Find where the given text appears and provide that cell's center as [X, Y] coordinate. 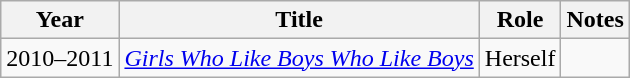
2010–2011 [60, 58]
Year [60, 20]
Title [299, 20]
Role [520, 20]
Girls Who Like Boys Who Like Boys [299, 58]
Notes [595, 20]
Herself [520, 58]
